Determine the (x, y) coordinate at the center of the cell enclosing the given text.  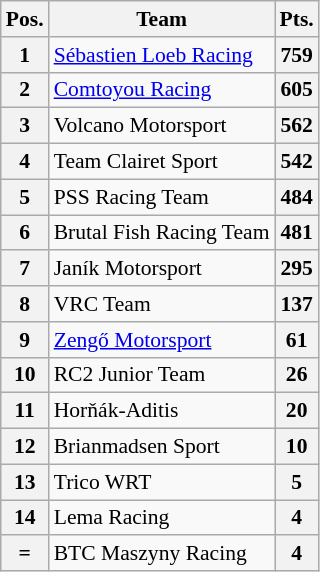
Brutal Fish Racing Team (162, 233)
Horňák-Aditis (162, 411)
Team (162, 19)
Comtoyou Racing (162, 90)
RC2 Junior Team (162, 375)
1 (25, 55)
9 (25, 340)
3 (25, 126)
Pts. (297, 19)
= (25, 554)
Brianmadsen Sport (162, 447)
Volcano Motorsport (162, 126)
Janík Motorsport (162, 269)
295 (297, 269)
PSS Racing Team (162, 197)
7 (25, 269)
Pos. (25, 19)
Team Clairet Sport (162, 162)
6 (25, 233)
14 (25, 518)
562 (297, 126)
484 (297, 197)
BTC Maszyny Racing (162, 554)
61 (297, 340)
481 (297, 233)
2 (25, 90)
759 (297, 55)
Sébastien Loeb Racing (162, 55)
11 (25, 411)
12 (25, 447)
605 (297, 90)
Trico WRT (162, 482)
137 (297, 304)
13 (25, 482)
VRC Team (162, 304)
26 (297, 375)
Lema Racing (162, 518)
Zengő Motorsport (162, 340)
542 (297, 162)
20 (297, 411)
8 (25, 304)
